Provide the [x, y] coordinate of the cell's center where the given text is located.  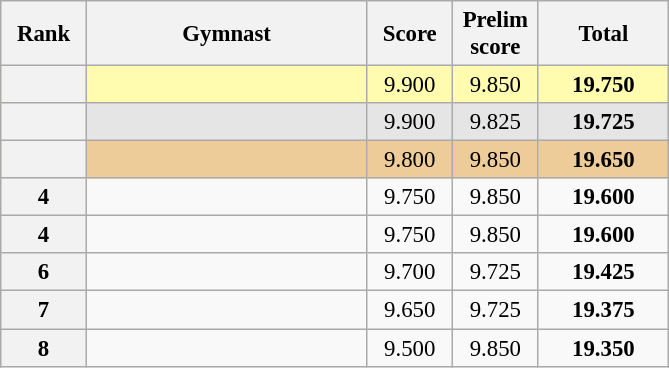
19.725 [604, 122]
7 [44, 310]
9.800 [410, 160]
19.650 [604, 160]
Gymnast [226, 34]
Rank [44, 34]
19.750 [604, 85]
9.650 [410, 310]
9.825 [496, 122]
6 [44, 273]
19.425 [604, 273]
Prelim score [496, 34]
19.375 [604, 310]
Score [410, 34]
9.500 [410, 348]
Total [604, 34]
19.350 [604, 348]
9.700 [410, 273]
8 [44, 348]
